Identify which cell holds the provided text, then report its (X, Y) central coordinate. 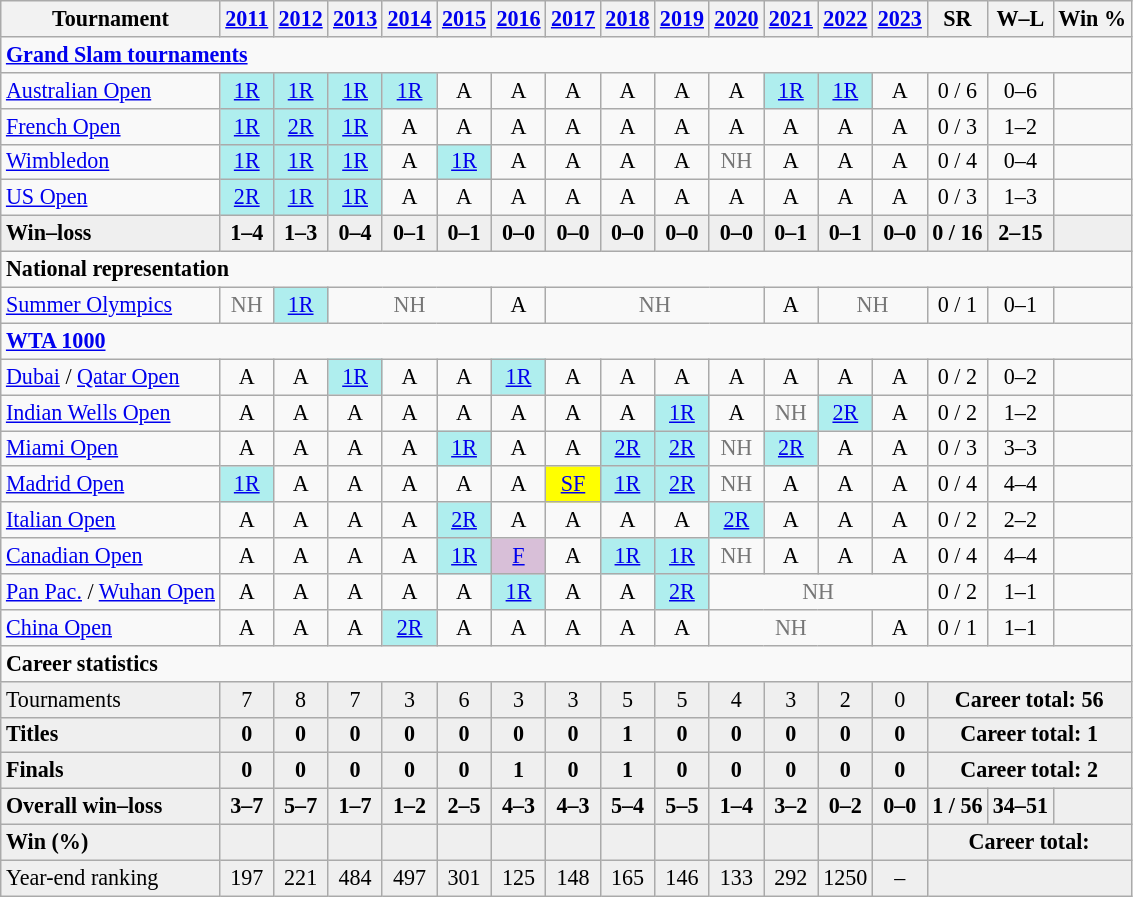
Win % (1092, 18)
Career total: 1 (1029, 735)
2011 (246, 18)
1 / 56 (958, 806)
Win (%) (110, 842)
Wimbledon (110, 162)
French Open (110, 126)
3–7 (246, 806)
133 (736, 878)
165 (627, 878)
6 (464, 699)
W–L (1021, 18)
Titles (110, 735)
Career total: 2 (1029, 771)
34–51 (1021, 806)
5–7 (300, 806)
5–4 (627, 806)
Year-end ranking (110, 878)
0 / 16 (958, 233)
3–2 (791, 806)
2012 (300, 18)
National representation (566, 269)
Canadian Open (110, 556)
Tournament (110, 18)
2020 (736, 18)
Summer Olympics (110, 305)
Italian Open (110, 520)
China Open (110, 627)
2023 (900, 18)
4 (736, 699)
Dubai / Qatar Open (110, 377)
Grand Slam tournaments (566, 54)
2019 (682, 18)
US Open (110, 198)
0–6 (1021, 90)
2013 (355, 18)
Career statistics (566, 663)
1250 (845, 878)
– (900, 878)
SR (958, 18)
Tournaments (110, 699)
221 (300, 878)
0 / 6 (958, 90)
Pan Pac. / Wuhan Open (110, 591)
8 (300, 699)
Indian Wells Open (110, 412)
2014 (409, 18)
Career total: 56 (1029, 699)
SF (573, 484)
197 (246, 878)
1–7 (355, 806)
125 (518, 878)
148 (573, 878)
3–3 (1021, 448)
2017 (573, 18)
2–5 (464, 806)
2016 (518, 18)
292 (791, 878)
2–2 (1021, 520)
497 (409, 878)
2–15 (1021, 233)
Career total: (1029, 842)
Madrid Open (110, 484)
Miami Open (110, 448)
146 (682, 878)
2022 (845, 18)
Finals (110, 771)
Win–loss (110, 233)
2021 (791, 18)
Australian Open (110, 90)
2015 (464, 18)
Overall win–loss (110, 806)
5–5 (682, 806)
2018 (627, 18)
301 (464, 878)
2 (845, 699)
F (518, 556)
484 (355, 878)
WTA 1000 (566, 341)
